Capture the cell that displays the provided text and extract its (x, y) central coordinate. 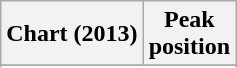
Chart (2013) (72, 34)
Peakposition (189, 34)
